Find where the given text appears and provide that cell's center as (X, Y) coordinate. 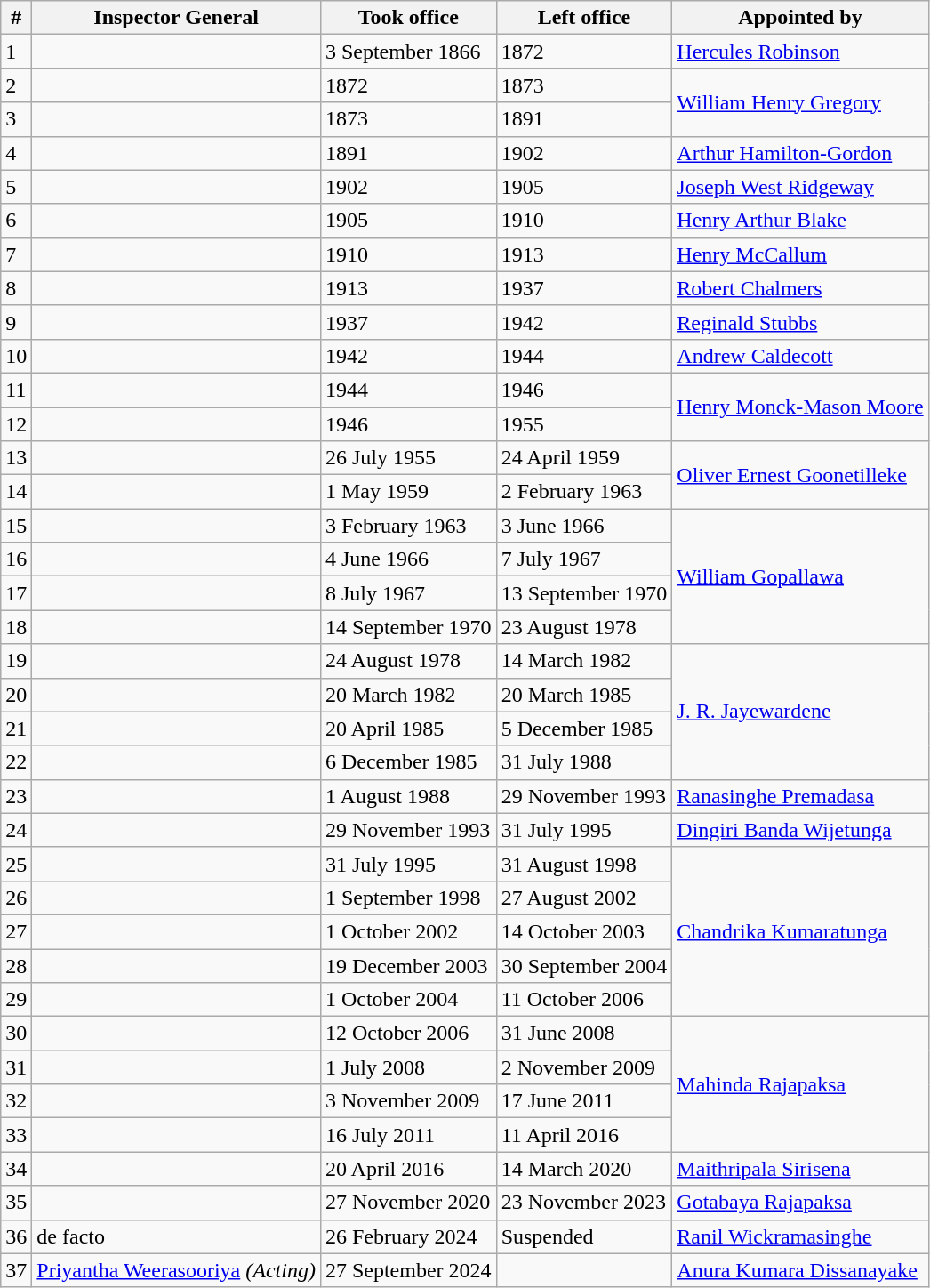
11 (16, 390)
2 November 2009 (584, 1067)
12 October 2006 (408, 1034)
6 December 1985 (408, 762)
7 July 1967 (584, 559)
Mahinda Rajapaksa (800, 1084)
16 (16, 559)
1 September 1998 (408, 898)
33 (16, 1135)
14 March 2020 (584, 1169)
16 July 2011 (408, 1135)
27 September 2024 (408, 1270)
20 March 1985 (584, 695)
11 April 2016 (584, 1135)
1 October 2002 (408, 931)
7 (16, 254)
24 (16, 830)
3 November 2009 (408, 1101)
de facto (176, 1236)
26 (16, 898)
11 October 2006 (584, 1000)
20 March 1982 (408, 695)
6 (16, 221)
Ranasinghe Premadasa (800, 796)
1955 (584, 424)
26 July 1955 (408, 458)
19 December 2003 (408, 965)
3 (16, 119)
23 (16, 796)
24 August 1978 (408, 661)
1 July 2008 (408, 1067)
12 (16, 424)
8 July 1967 (408, 593)
22 (16, 762)
37 (16, 1270)
1 (16, 52)
4 (16, 153)
20 April 2016 (408, 1169)
14 September 1970 (408, 627)
Chandrika Kumaratunga (800, 931)
Arthur Hamilton-Gordon (800, 153)
Left office (584, 18)
Reginald Stubbs (800, 322)
34 (16, 1169)
18 (16, 627)
Took office (408, 18)
31 (16, 1067)
27 November 2020 (408, 1203)
17 (16, 593)
23 August 1978 (584, 627)
3 September 1866 (408, 52)
26 February 2024 (408, 1236)
5 (16, 187)
13 (16, 458)
8 (16, 288)
15 (16, 526)
20 (16, 695)
Gotabaya Rajapaksa (800, 1203)
31 June 2008 (584, 1034)
Dingiri Banda Wijetunga (800, 830)
27 August 2002 (584, 898)
21 (16, 729)
27 (16, 931)
Inspector General (176, 18)
Joseph West Ridgeway (800, 187)
William Henry Gregory (800, 102)
32 (16, 1101)
28 (16, 965)
13 September 1970 (584, 593)
36 (16, 1236)
Suspended (584, 1236)
30 September 2004 (584, 965)
1 October 2004 (408, 1000)
3 February 1963 (408, 526)
# (16, 18)
1 May 1959 (408, 492)
2 (16, 85)
35 (16, 1203)
29 (16, 1000)
17 June 2011 (584, 1101)
1 August 1988 (408, 796)
Andrew Caldecott (800, 356)
14 (16, 492)
25 (16, 864)
Henry Monck-Mason Moore (800, 407)
9 (16, 322)
14 October 2003 (584, 931)
Oliver Ernest Goonetilleke (800, 475)
Ranil Wickramasinghe (800, 1236)
3 June 1966 (584, 526)
2 February 1963 (584, 492)
Appointed by (800, 18)
20 April 1985 (408, 729)
J. R. Jayewardene (800, 712)
19 (16, 661)
Priyantha Weerasooriya (Acting) (176, 1270)
10 (16, 356)
23 November 2023 (584, 1203)
4 June 1966 (408, 559)
31 August 1998 (584, 864)
Hercules Robinson (800, 52)
31 July 1988 (584, 762)
Anura Kumara Dissanayake (800, 1270)
30 (16, 1034)
Maithripala Sirisena (800, 1169)
14 March 1982 (584, 661)
Henry McCallum (800, 254)
Robert Chalmers (800, 288)
24 April 1959 (584, 458)
Henry Arthur Blake (800, 221)
5 December 1985 (584, 729)
William Gopallawa (800, 576)
